Search for the cell housing the specified text and yield its (X, Y) center coordinate. 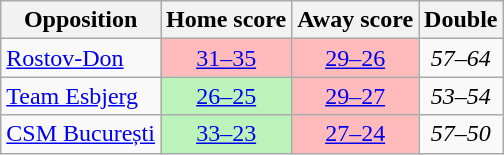
57–64 (461, 58)
31–35 (226, 58)
Double (461, 20)
27–24 (356, 134)
CSM București (81, 134)
Rostov-Don (81, 58)
29–26 (356, 58)
Away score (356, 20)
Opposition (81, 20)
Team Esbjerg (81, 96)
Home score (226, 20)
29–27 (356, 96)
26–25 (226, 96)
57–50 (461, 134)
53–54 (461, 96)
33–23 (226, 134)
